Locate the cell with the specified text and output its [x, y] center coordinate. 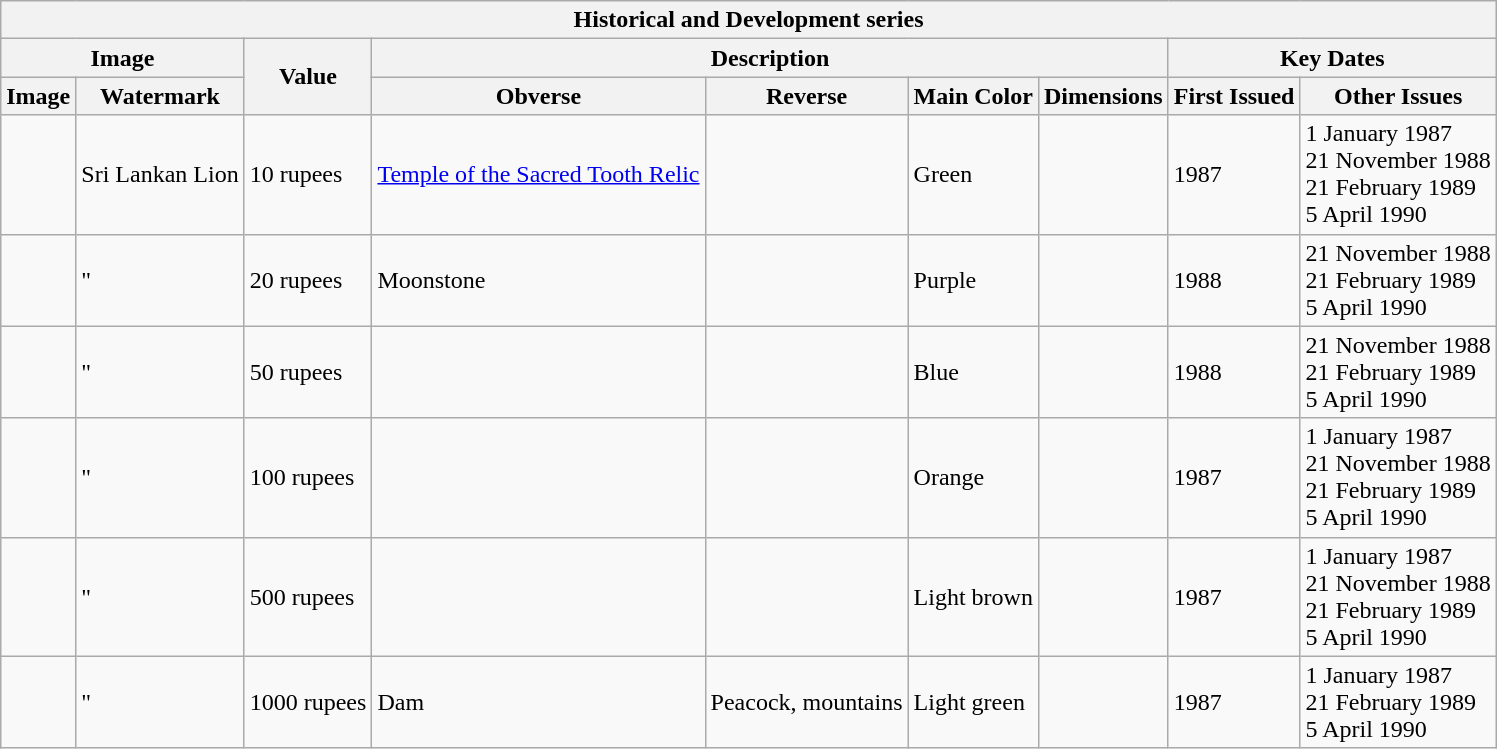
Purple [973, 280]
Watermark [160, 96]
1000 rupees [308, 702]
Green [973, 174]
Description [770, 58]
Obverse [538, 96]
50 rupees [308, 372]
Other Issues [1398, 96]
First Issued [1234, 96]
Value [308, 77]
Orange [973, 478]
Main Color [973, 96]
100 rupees [308, 478]
Key Dates [1332, 58]
500 rupees [308, 596]
Blue [973, 372]
Light brown [973, 596]
20 rupees [308, 280]
Historical and Development series [749, 20]
Light green [973, 702]
10 rupees [308, 174]
Sri Lankan Lion [160, 174]
Reverse [806, 96]
Temple of the Sacred Tooth Relic [538, 174]
Moonstone [538, 280]
Dimensions [1103, 96]
Peacock, mountains [806, 702]
Dam [538, 702]
1 January 198721 February 19895 April 1990 [1398, 702]
